Determine the (x, y) coordinate at the center of the cell enclosing the given text.  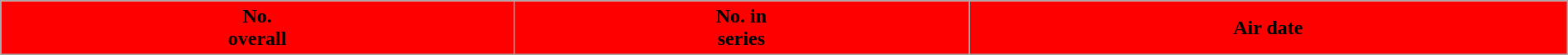
No. inseries (741, 28)
Air date (1269, 28)
No.overall (258, 28)
